Return the (X, Y) coordinate for the center point of the cell that contains the specified text.  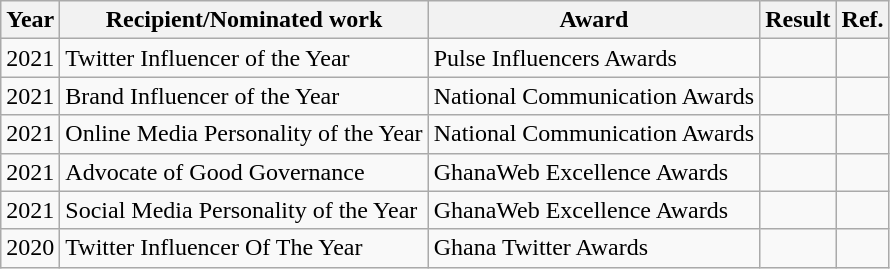
Award (594, 20)
Ref. (862, 20)
Ghana Twitter Awards (594, 248)
Brand Influencer of the Year (244, 96)
Twitter Influencer of the Year (244, 58)
Result (798, 20)
Online Media Personality of the Year (244, 134)
Pulse Influencers Awards (594, 58)
Social Media Personality of the Year (244, 210)
2020 (30, 248)
Year (30, 20)
Twitter Influencer Of The Year (244, 248)
Advocate of Good Governance (244, 172)
Recipient/Nominated work (244, 20)
